Determine the (X, Y) coordinate at the center of the cell enclosing the given text.  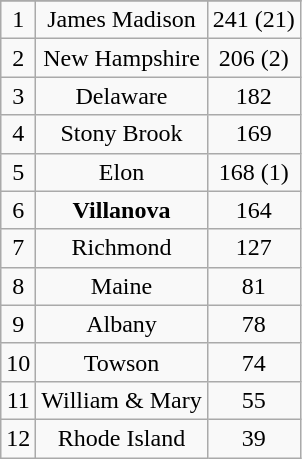
2 (18, 58)
39 (254, 438)
Stony Brook (122, 134)
4 (18, 134)
7 (18, 248)
8 (18, 286)
164 (254, 210)
5 (18, 172)
Delaware (122, 96)
Albany (122, 324)
Towson (122, 362)
3 (18, 96)
New Hampshire (122, 58)
81 (254, 286)
1 (18, 20)
182 (254, 96)
James Madison (122, 20)
6 (18, 210)
Rhode Island (122, 438)
78 (254, 324)
74 (254, 362)
Maine (122, 286)
Villanova (122, 210)
11 (18, 400)
Richmond (122, 248)
241 (21) (254, 20)
Elon (122, 172)
169 (254, 134)
William & Mary (122, 400)
12 (18, 438)
55 (254, 400)
168 (1) (254, 172)
206 (2) (254, 58)
9 (18, 324)
127 (254, 248)
10 (18, 362)
